Return the [X, Y] coordinate for the center point of the cell that contains the specified text.  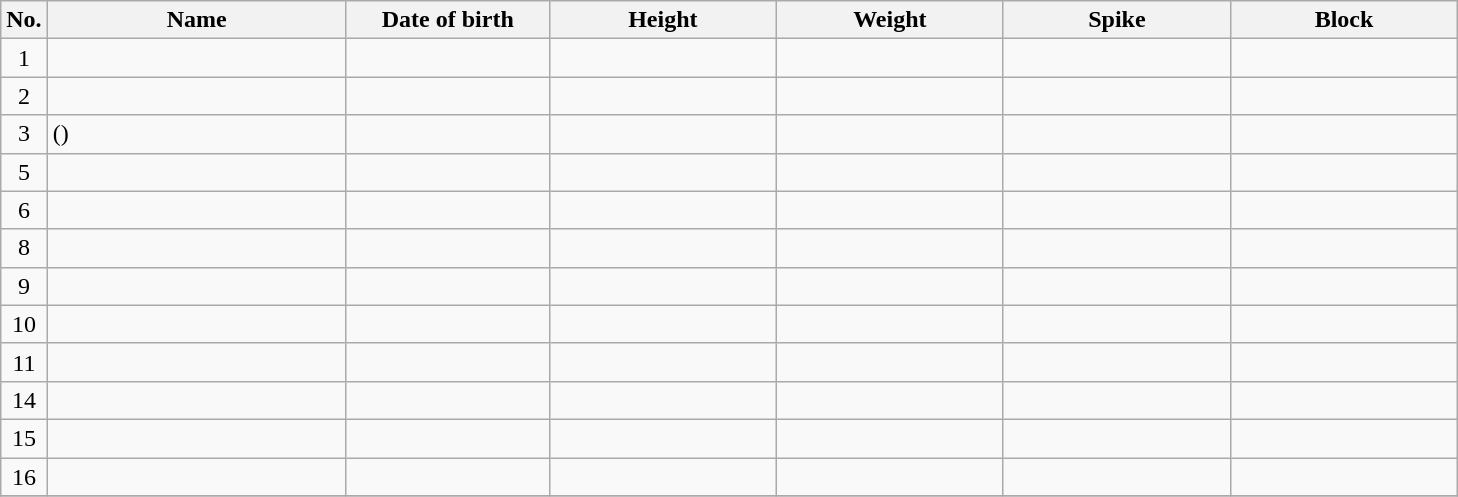
() [196, 134]
Block [1344, 20]
15 [24, 438]
Weight [890, 20]
Height [662, 20]
2 [24, 96]
16 [24, 477]
6 [24, 210]
9 [24, 286]
5 [24, 172]
3 [24, 134]
No. [24, 20]
8 [24, 248]
14 [24, 400]
10 [24, 324]
Spike [1116, 20]
1 [24, 58]
Date of birth [448, 20]
Name [196, 20]
11 [24, 362]
